Provide the (X, Y) coordinate of the cell's center where the given text is located.  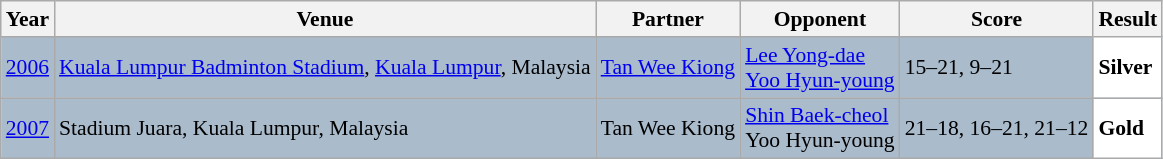
15–21, 9–21 (997, 68)
Result (1128, 19)
Year (28, 19)
Score (997, 19)
2007 (28, 128)
Shin Baek-cheol Yoo Hyun-young (820, 128)
Lee Yong-dae Yoo Hyun-young (820, 68)
Gold (1128, 128)
Partner (668, 19)
2006 (28, 68)
Venue (325, 19)
Kuala Lumpur Badminton Stadium, Kuala Lumpur, Malaysia (325, 68)
Opponent (820, 19)
21–18, 16–21, 21–12 (997, 128)
Silver (1128, 68)
Stadium Juara, Kuala Lumpur, Malaysia (325, 128)
